Extract the [x, y] coordinate from the center of the cell holding the provided text.  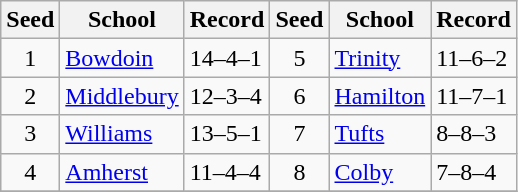
6 [300, 96]
11–7–1 [474, 96]
13–5–1 [227, 134]
12–3–4 [227, 96]
Colby [380, 172]
Amherst [122, 172]
7 [300, 134]
Middlebury [122, 96]
Bowdoin [122, 58]
Tufts [380, 134]
2 [30, 96]
5 [300, 58]
Trinity [380, 58]
14–4–1 [227, 58]
7–8–4 [474, 172]
11–6–2 [474, 58]
4 [30, 172]
Williams [122, 134]
8 [300, 172]
11–4–4 [227, 172]
3 [30, 134]
1 [30, 58]
8–8–3 [474, 134]
Hamilton [380, 96]
